Return (X, Y) of the center of cell containing provided text 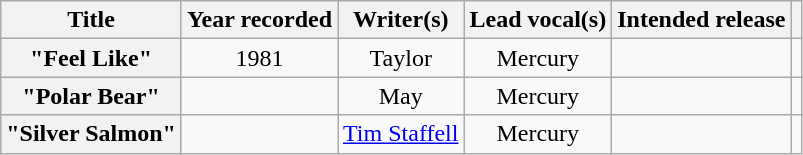
Intended release (702, 20)
1981 (259, 58)
Writer(s) (401, 20)
Lead vocal(s) (538, 20)
"Silver Salmon" (92, 134)
"Feel Like" (92, 58)
Year recorded (259, 20)
"Polar Bear" (92, 96)
Taylor (401, 58)
May (401, 96)
Tim Staffell (401, 134)
Title (92, 20)
